Extract the (X, Y) coordinate from the center of the cell holding the provided text.  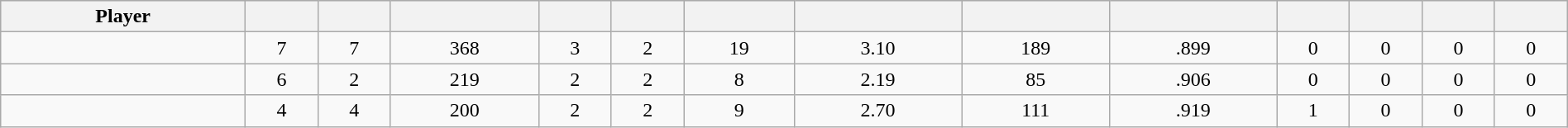
2.70 (878, 111)
219 (465, 79)
368 (465, 48)
3 (575, 48)
19 (739, 48)
.906 (1193, 79)
.899 (1193, 48)
9 (739, 111)
6 (282, 79)
85 (1035, 79)
200 (465, 111)
3.10 (878, 48)
2.19 (878, 79)
.919 (1193, 111)
8 (739, 79)
111 (1035, 111)
1 (1313, 111)
189 (1035, 48)
Player (123, 17)
